Determine the (X, Y) coordinate at the center of the cell enclosing the given text.  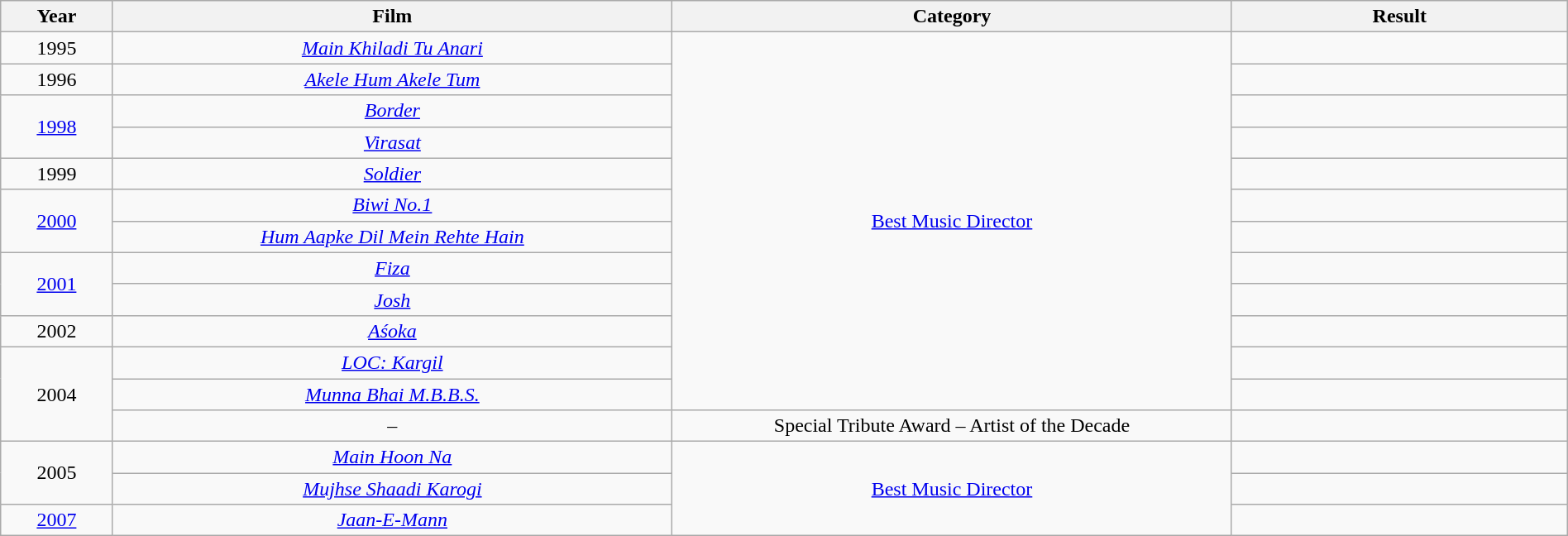
Border (392, 111)
Josh (392, 299)
– (392, 426)
Mujhse Shaadi Karogi (392, 489)
Virasat (392, 142)
Fiza (392, 268)
1998 (56, 127)
Year (56, 17)
2002 (56, 331)
2001 (56, 284)
1996 (56, 79)
Jaan-E-Mann (392, 520)
LOC: Kargil (392, 362)
Soldier (392, 174)
1999 (56, 174)
Munna Bhai M.B.B.S. (392, 395)
Special Tribute Award – Artist of the Decade (953, 426)
Film (392, 17)
Aśoka (392, 331)
2007 (56, 520)
2004 (56, 394)
1995 (56, 48)
Main Khiladi Tu Anari (392, 48)
Result (1399, 17)
Biwi No.1 (392, 205)
Main Hoon Na (392, 457)
Akele Hum Akele Tum (392, 79)
Hum Aapke Dil Mein Rehte Hain (392, 237)
2005 (56, 473)
Category (953, 17)
2000 (56, 221)
